Output the (X, Y) coordinate of the center of the cell containing the given text.  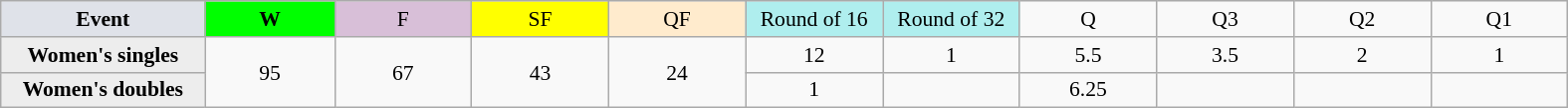
95 (270, 72)
Women's doubles (104, 90)
3.5 (1226, 55)
Q (1088, 19)
Q3 (1226, 19)
43 (541, 72)
Round of 32 (951, 19)
W (270, 19)
5.5 (1088, 55)
24 (677, 72)
Q2 (1362, 19)
2 (1362, 55)
6.25 (1088, 90)
QF (677, 19)
Q1 (1499, 19)
Round of 16 (814, 19)
SF (541, 19)
67 (403, 72)
Women's singles (104, 55)
12 (814, 55)
F (403, 19)
Event (104, 19)
